Return [x, y] of the center of cell containing provided text 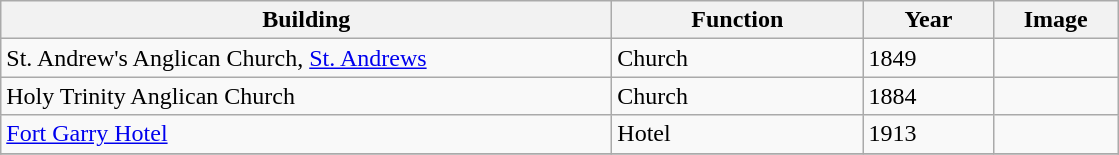
Function [738, 20]
Holy Trinity Anglican Church [306, 96]
1849 [928, 58]
Image [1056, 20]
1884 [928, 96]
Fort Garry Hotel [306, 134]
Year [928, 20]
Building [306, 20]
St. Andrew's Anglican Church, St. Andrews [306, 58]
Hotel [738, 134]
1913 [928, 134]
